Identify which cell holds the provided text, then report its [X, Y] central coordinate. 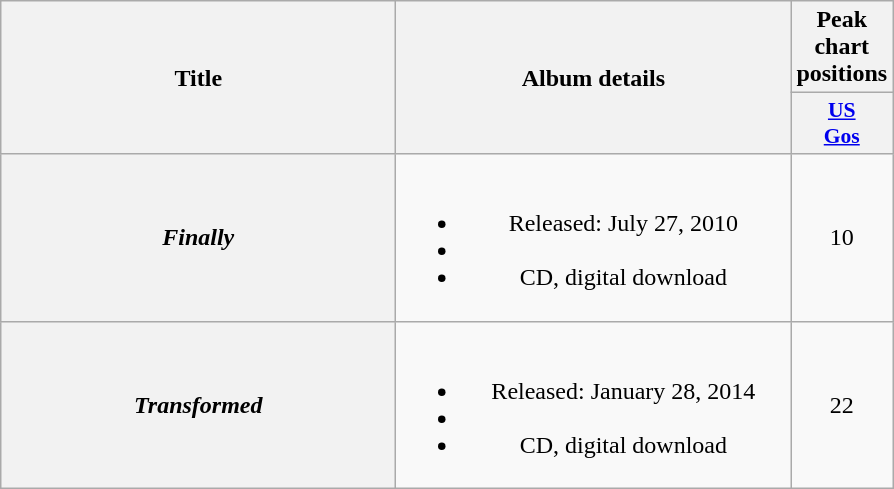
Album details [594, 78]
Released: January 28, 2014CD, digital download [594, 404]
Finally [198, 238]
USGos [842, 124]
Title [198, 78]
Transformed [198, 404]
22 [842, 404]
Released: July 27, 2010CD, digital download [594, 238]
10 [842, 238]
Peak chart positions [842, 47]
